Extract the [X, Y] coordinate from the center of the cell holding the provided text.  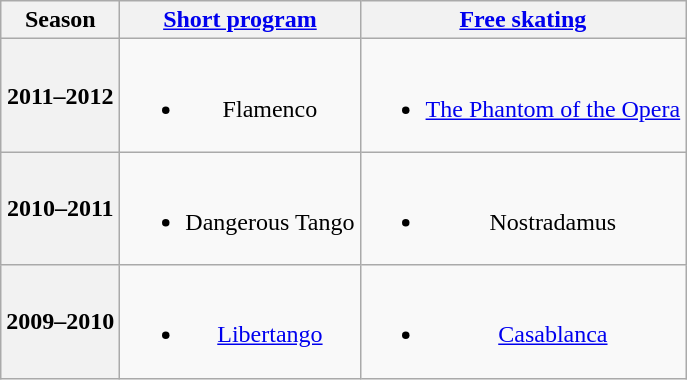
Free skating [523, 20]
Casablanca [523, 322]
Nostradamus [523, 208]
Dangerous Tango [240, 208]
Libertango [240, 322]
The Phantom of the Opera [523, 96]
2010–2011 [60, 208]
2011–2012 [60, 96]
Short program [240, 20]
Flamenco [240, 96]
2009–2010 [60, 322]
Season [60, 20]
